Return [x, y] of the center of cell containing provided text 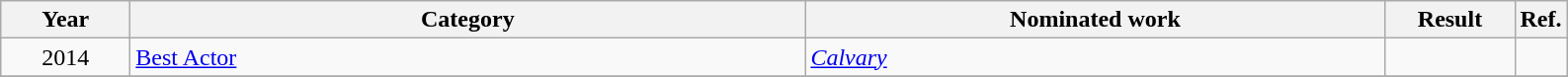
Result [1450, 20]
Nominated work [1095, 20]
Category [468, 20]
Year [65, 20]
Calvary [1095, 57]
Ref. [1541, 20]
2014 [65, 57]
Best Actor [468, 57]
